Detect which cell encompasses the target text, then output its (x, y) center coordinate. 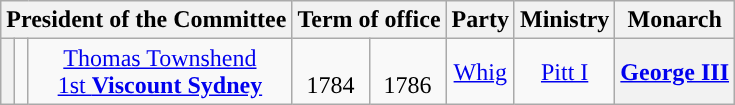
Pitt I (564, 72)
Ministry (564, 20)
1784 (330, 72)
Thomas Townshend1st Viscount Sydney (160, 72)
President of the Committee (146, 20)
George III (675, 72)
1786 (408, 72)
Monarch (675, 20)
Party (480, 20)
Term of office (369, 20)
Whig (480, 72)
